Scan for the cell matching the given text and deliver its [X, Y] coordinate at center. 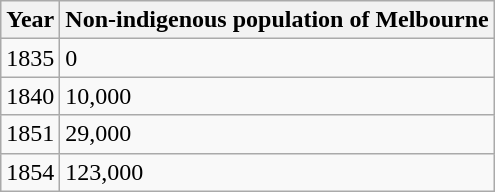
29,000 [277, 134]
1840 [30, 96]
1851 [30, 134]
Non-indigenous population of Melbourne [277, 20]
1835 [30, 58]
10,000 [277, 96]
123,000 [277, 172]
1854 [30, 172]
Year [30, 20]
0 [277, 58]
